Scan for the cell matching the given text and deliver its (X, Y) coordinate at center. 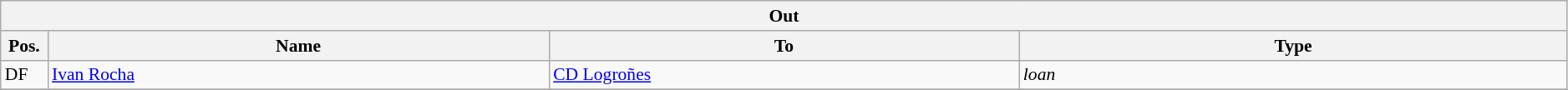
CD Logroñes (784, 75)
Name (298, 46)
Pos. (24, 46)
Type (1293, 46)
Ivan Rocha (298, 75)
To (784, 46)
DF (24, 75)
loan (1293, 75)
Out (784, 16)
